Determine the (x, y) coordinate at the center of the cell enclosing the given text.  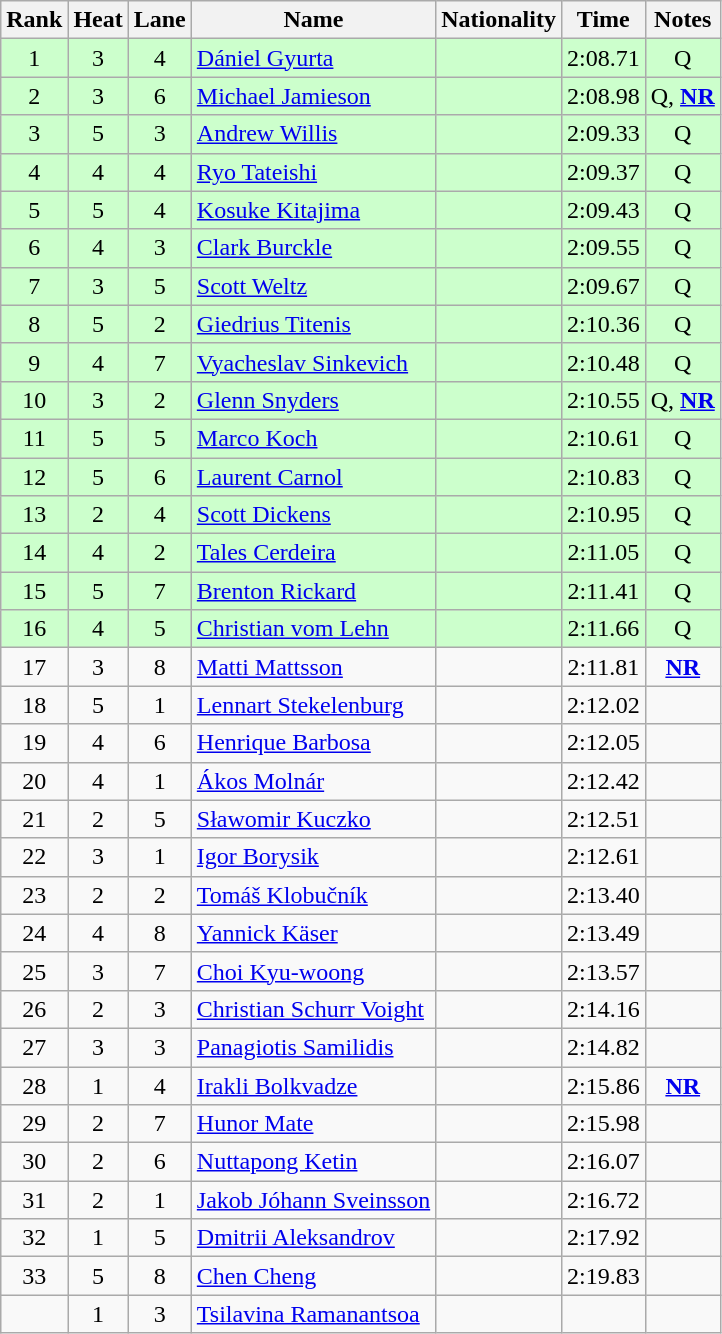
Dániel Gyurta (313, 58)
2:09.67 (603, 286)
Panagiotis Samilidis (313, 1047)
Heat (98, 20)
Dmitrii Aleksandrov (313, 1238)
2:11.05 (603, 553)
Rank (34, 20)
Notes (682, 20)
2:14.16 (603, 1009)
9 (34, 362)
Brenton Rickard (313, 591)
2:15.98 (603, 1124)
Choi Kyu-woong (313, 971)
Scott Weltz (313, 286)
2:16.72 (603, 1200)
Chen Cheng (313, 1276)
30 (34, 1162)
2:12.51 (603, 819)
2:12.05 (603, 743)
Tales Cerdeira (313, 553)
Sławomir Kuczko (313, 819)
Name (313, 20)
20 (34, 781)
Michael Jamieson (313, 96)
Yannick Käser (313, 933)
17 (34, 667)
2:10.61 (603, 438)
13 (34, 515)
33 (34, 1276)
2:10.95 (603, 515)
2:12.42 (603, 781)
Tomáš Klobučník (313, 895)
2:19.83 (603, 1276)
27 (34, 1047)
Giedrius Titenis (313, 324)
2:14.82 (603, 1047)
Igor Borysik (313, 857)
Andrew Willis (313, 134)
2:09.33 (603, 134)
Tsilavina Ramanantsoa (313, 1314)
26 (34, 1009)
18 (34, 705)
2:16.07 (603, 1162)
2:10.55 (603, 400)
2:13.40 (603, 895)
28 (34, 1085)
Vyacheslav Sinkevich (313, 362)
2:09.43 (603, 210)
2:08.71 (603, 58)
2:12.61 (603, 857)
Marco Koch (313, 438)
29 (34, 1124)
Glenn Snyders (313, 400)
2:08.98 (603, 96)
Ryo Tateishi (313, 172)
2:13.57 (603, 971)
Lennart Stekelenburg (313, 705)
32 (34, 1238)
14 (34, 553)
Laurent Carnol (313, 477)
Time (603, 20)
2:11.41 (603, 591)
Jakob Jóhann Sveinsson (313, 1200)
2:09.55 (603, 248)
22 (34, 857)
25 (34, 971)
Scott Dickens (313, 515)
Ákos Molnár (313, 781)
Kosuke Kitajima (313, 210)
2:10.36 (603, 324)
12 (34, 477)
Matti Mattsson (313, 667)
Irakli Bolkvadze (313, 1085)
31 (34, 1200)
19 (34, 743)
2:11.66 (603, 629)
16 (34, 629)
15 (34, 591)
24 (34, 933)
11 (34, 438)
2:11.81 (603, 667)
10 (34, 400)
Christian vom Lehn (313, 629)
2:09.37 (603, 172)
Christian Schurr Voight (313, 1009)
Clark Burckle (313, 248)
2:10.48 (603, 362)
23 (34, 895)
2:13.49 (603, 933)
Nuttapong Ketin (313, 1162)
2:10.83 (603, 477)
2:17.92 (603, 1238)
2:15.86 (603, 1085)
Henrique Barbosa (313, 743)
21 (34, 819)
Lane (160, 20)
2:12.02 (603, 705)
Hunor Mate (313, 1124)
Nationality (499, 20)
